For the text-containing cell, return its midpoint in [x, y] coordinate format. 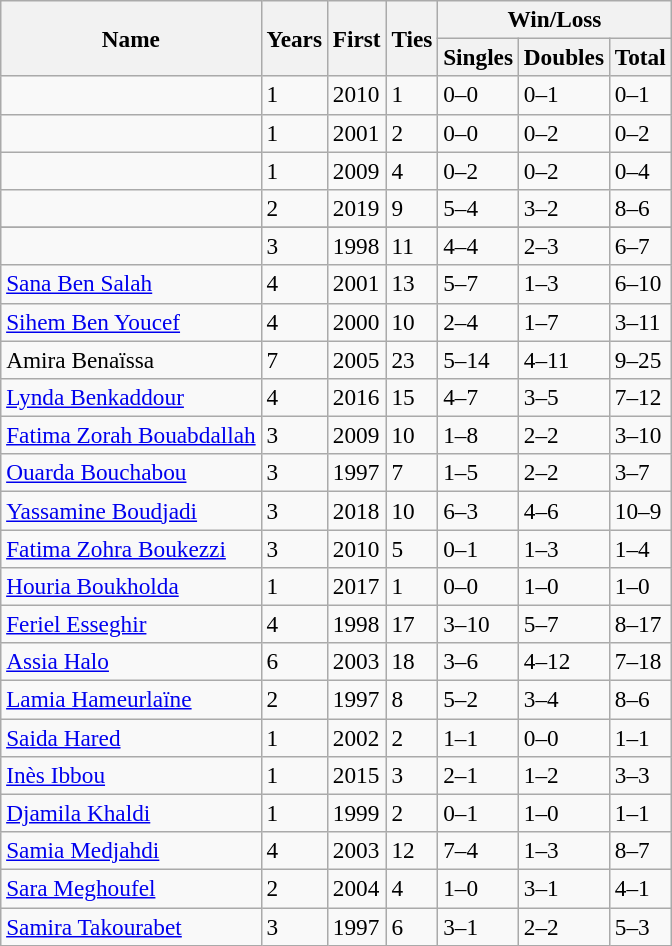
Inès Ibbou [131, 775]
Amira Benaïssa [131, 359]
8 [412, 699]
2–4 [478, 322]
Ouarda Bouchabou [131, 473]
2002 [356, 737]
1–2 [564, 775]
15 [412, 397]
3–6 [478, 662]
7–4 [478, 850]
0–4 [640, 170]
Fatima Zorah Bouabdallah [131, 435]
Total [640, 57]
3–11 [640, 322]
5–4 [478, 208]
12 [412, 850]
4–4 [478, 246]
Fatima Zohra Boukezzi [131, 548]
Houria Boukholda [131, 586]
4–7 [478, 397]
Yassamine Boudjadi [131, 510]
13 [412, 284]
3–7 [640, 473]
1–4 [640, 548]
4–1 [640, 888]
Feriel Esseghir [131, 624]
5 [412, 548]
7–12 [640, 397]
8–7 [640, 850]
9–25 [640, 359]
Saida Hared [131, 737]
6–7 [640, 246]
1–8 [478, 435]
4–12 [564, 662]
3–3 [640, 775]
23 [412, 359]
10–9 [640, 510]
Doubles [564, 57]
Ties [412, 38]
Samira Takourabet [131, 926]
Sihem Ben Youcef [131, 322]
2004 [356, 888]
Lamia Hameurlaïne [131, 699]
8–17 [640, 624]
3–2 [564, 208]
5–3 [640, 926]
2018 [356, 510]
17 [412, 624]
Assia Halo [131, 662]
2015 [356, 775]
Years [294, 38]
Djamila Khaldi [131, 813]
5–14 [478, 359]
First [356, 38]
Win/Loss [554, 19]
6–10 [640, 284]
5–2 [478, 699]
2–3 [564, 246]
1–7 [564, 322]
2–1 [478, 775]
2000 [356, 322]
3–4 [564, 699]
9 [412, 208]
11 [412, 246]
Samia Medjahdi [131, 850]
1999 [356, 813]
4–11 [564, 359]
Singles [478, 57]
Lynda Benkaddour [131, 397]
Name [131, 38]
2005 [356, 359]
6–3 [478, 510]
7–18 [640, 662]
2019 [356, 208]
2016 [356, 397]
4–6 [564, 510]
Sara Meghoufel [131, 888]
2017 [356, 586]
3–5 [564, 397]
1–5 [478, 473]
Sana Ben Salah [131, 284]
18 [412, 662]
